Search for the cell housing the specified text and yield its [x, y] center coordinate. 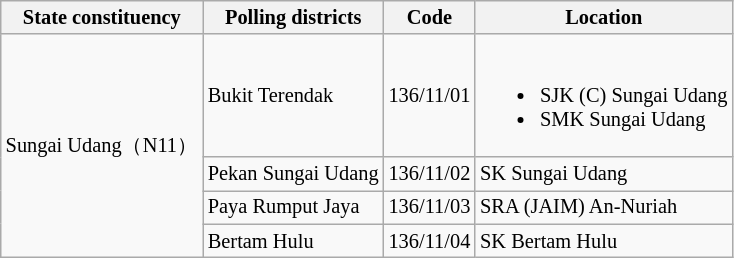
136/11/03 [430, 207]
Sungai Udang（N11） [102, 146]
Code [430, 17]
Polling districts [294, 17]
SRA (JAIM) An-Nuriah [604, 207]
136/11/04 [430, 241]
Paya Rumput Jaya [294, 207]
State constituency [102, 17]
Bertam Hulu [294, 241]
136/11/01 [430, 95]
Location [604, 17]
Pekan Sungai Udang [294, 173]
SK Sungai Udang [604, 173]
136/11/02 [430, 173]
Bukit Terendak [294, 95]
SK Bertam Hulu [604, 241]
SJK (C) Sungai UdangSMK Sungai Udang [604, 95]
